For the text-containing cell, return its midpoint in (X, Y) coordinate format. 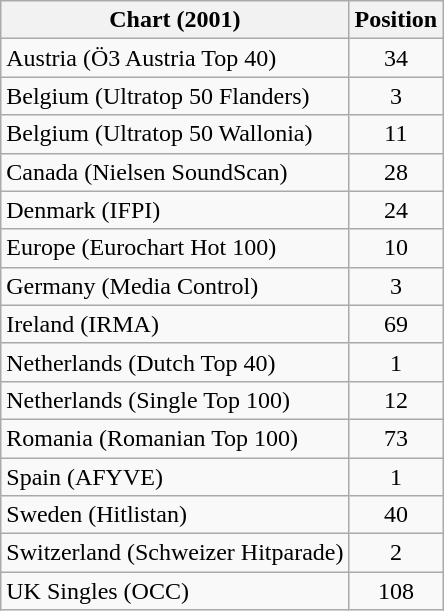
2 (396, 553)
108 (396, 591)
Netherlands (Single Top 100) (175, 400)
Chart (2001) (175, 20)
Belgium (Ultratop 50 Flanders) (175, 96)
Denmark (IFPI) (175, 210)
Spain (AFYVE) (175, 477)
Austria (Ö3 Austria Top 40) (175, 58)
Romania (Romanian Top 100) (175, 438)
73 (396, 438)
Switzerland (Schweizer Hitparade) (175, 553)
40 (396, 515)
34 (396, 58)
UK Singles (OCC) (175, 591)
Germany (Media Control) (175, 286)
24 (396, 210)
Ireland (IRMA) (175, 324)
Belgium (Ultratop 50 Wallonia) (175, 134)
Netherlands (Dutch Top 40) (175, 362)
12 (396, 400)
Sweden (Hitlistan) (175, 515)
69 (396, 324)
Europe (Eurochart Hot 100) (175, 248)
Position (396, 20)
Canada (Nielsen SoundScan) (175, 172)
28 (396, 172)
10 (396, 248)
11 (396, 134)
